Pinpoint the cell where the given text exists, returning its (X, Y) midpoint coordinate. 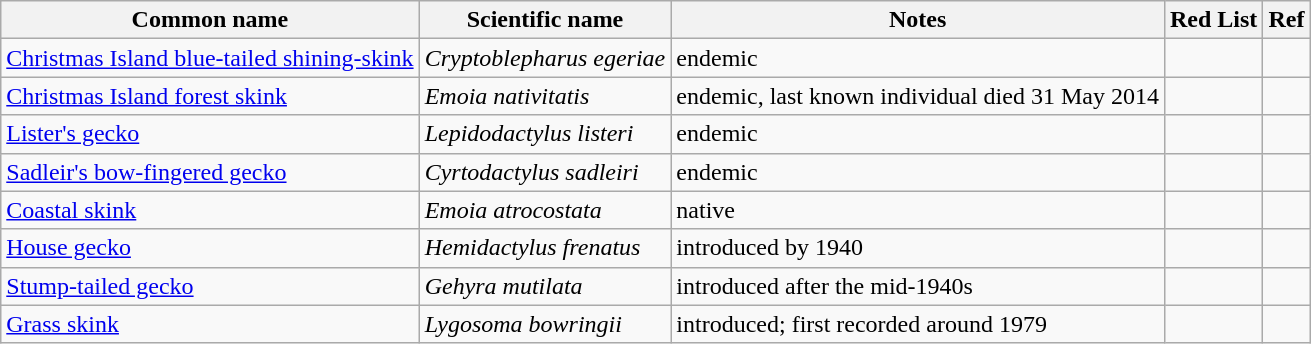
Scientific name (545, 20)
Lygosoma bowringii (545, 324)
endemic, last known individual died 31 May 2014 (918, 96)
House gecko (210, 248)
Cyrtodactylus sadleiri (545, 172)
Gehyra mutilata (545, 286)
introduced by 1940 (918, 248)
Red List (1213, 20)
Sadleir's bow-fingered gecko (210, 172)
Notes (918, 20)
Cryptoblepharus egeriae (545, 58)
Christmas Island blue-tailed shining-skink (210, 58)
Emoia atrocostata (545, 210)
Lepidodactylus listeri (545, 134)
Grass skink (210, 324)
Christmas Island forest skink (210, 96)
Coastal skink (210, 210)
Hemidactylus frenatus (545, 248)
Ref (1286, 20)
introduced after the mid-1940s (918, 286)
Emoia nativitatis (545, 96)
Common name (210, 20)
native (918, 210)
introduced; first recorded around 1979 (918, 324)
Lister's gecko (210, 134)
Stump-tailed gecko (210, 286)
